For the text-containing cell, return its midpoint in (x, y) coordinate format. 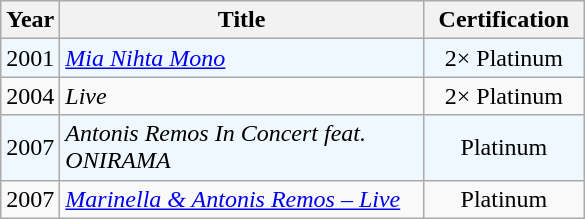
Antonis Remos In Concert feat. ONIRAMA (242, 148)
Year (30, 20)
2001 (30, 58)
Live (242, 96)
Certification (504, 20)
2004 (30, 96)
Mia Nihta Mono (242, 58)
Title (242, 20)
Marinella & Antonis Remos – Live (242, 199)
